From the cell containing the given text, extract its center point as (x, y) coordinate. 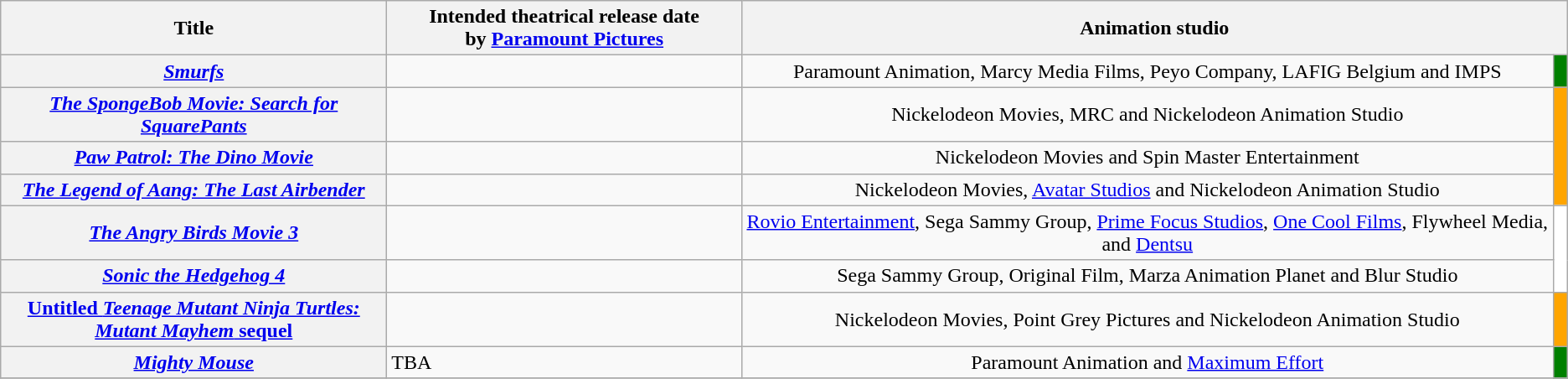
Intended theatrical release dateby Paramount Pictures (565, 29)
Sega Sammy Group, Original Film, Marza Animation Planet and Blur Studio (1148, 276)
Nickelodeon Movies, MRC and Nickelodeon Animation Studio (1148, 114)
Animation studio (1154, 29)
TBA (565, 362)
The SpongeBob Movie: Search for SquarePants (194, 114)
Paw Patrol: The Dino Movie (194, 158)
Mighty Mouse (194, 362)
Sonic the Hedgehog 4 (194, 276)
The Legend of Aang: The Last Airbender (194, 189)
Nickelodeon Movies and Spin Master Entertainment (1148, 158)
Paramount Animation, Marcy Media Films, Peyo Company, LAFIG Belgium and IMPS (1148, 71)
Paramount Animation and Maximum Effort (1148, 362)
Rovio Entertainment, Sega Sammy Group, Prime Focus Studios, One Cool Films, Flywheel Media, and Dentsu (1148, 233)
Smurfs (194, 71)
Untitled Teenage Mutant Ninja Turtles: Mutant Mayhem sequel (194, 319)
The Angry Birds Movie 3 (194, 233)
Nickelodeon Movies, Point Grey Pictures and Nickelodeon Animation Studio (1148, 319)
Nickelodeon Movies, Avatar Studios and Nickelodeon Animation Studio (1148, 189)
Title (194, 29)
